Extract the [x, y] coordinate from the center of the cell holding the provided text.  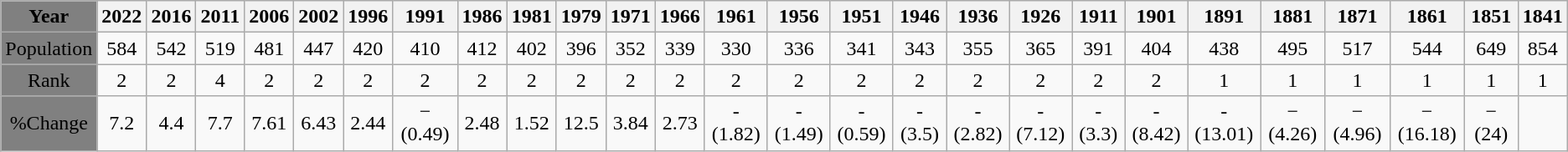
1986 [482, 17]
1841 [1543, 17]
412 [482, 48]
854 [1543, 48]
1926 [1040, 17]
Population [49, 48]
544 [1427, 48]
Year [49, 17]
1966 [680, 17]
404 [1156, 48]
- (8.42) [1156, 124]
1.52 [531, 124]
339 [680, 48]
1996 [369, 17]
649 [1491, 48]
584 [122, 48]
7.2 [122, 124]
438 [1225, 48]
330 [735, 48]
Rank [49, 80]
− (0.49) [426, 124]
365 [1040, 48]
2.44 [369, 124]
1881 [1293, 17]
- (2.82) [978, 124]
7.61 [270, 124]
352 [630, 48]
6.43 [318, 124]
1971 [630, 17]
1946 [920, 17]
495 [1293, 48]
1979 [581, 17]
2002 [318, 17]
481 [270, 48]
402 [531, 48]
3.84 [630, 124]
1951 [861, 17]
- (13.01) [1225, 124]
519 [220, 48]
391 [1099, 48]
− (4.96) [1357, 124]
2006 [270, 17]
2011 [220, 17]
1981 [531, 17]
%Change [49, 124]
- (3.5) [920, 124]
4 [220, 80]
355 [978, 48]
1961 [735, 17]
2.73 [680, 124]
2022 [122, 17]
- (1.49) [799, 124]
− (4.26) [1293, 124]
410 [426, 48]
4.4 [171, 124]
1901 [1156, 17]
542 [171, 48]
1871 [1357, 17]
− (24) [1491, 124]
− (16.18) [1427, 124]
2.48 [482, 124]
420 [369, 48]
2016 [171, 17]
1936 [978, 17]
447 [318, 48]
- (0.59) [861, 124]
343 [920, 48]
- (7.12) [1040, 124]
396 [581, 48]
1891 [1225, 17]
- (1.82) [735, 124]
517 [1357, 48]
- (3.3) [1099, 124]
7.7 [220, 124]
12.5 [581, 124]
1991 [426, 17]
1956 [799, 17]
341 [861, 48]
1911 [1099, 17]
1851 [1491, 17]
336 [799, 48]
1861 [1427, 17]
